Detect which cell encompasses the target text, then output its (x, y) center coordinate. 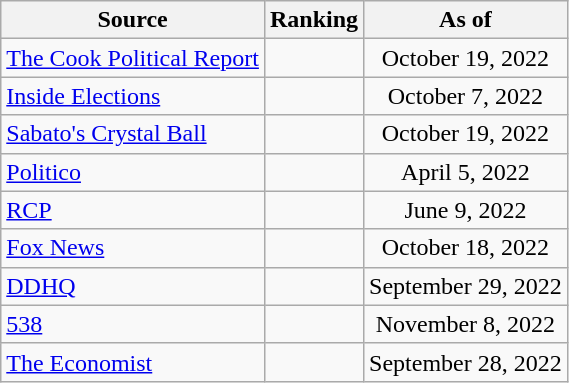
Politico (133, 172)
Ranking (314, 20)
RCP (133, 210)
October 7, 2022 (466, 96)
Source (133, 20)
Fox News (133, 248)
538 (133, 324)
October 18, 2022 (466, 248)
November 8, 2022 (466, 324)
Sabato's Crystal Ball (133, 134)
April 5, 2022 (466, 172)
June 9, 2022 (466, 210)
Inside Elections (133, 96)
As of (466, 20)
September 28, 2022 (466, 362)
September 29, 2022 (466, 286)
DDHQ (133, 286)
The Economist (133, 362)
The Cook Political Report (133, 58)
